Output the [x, y] coordinate of the center of the cell containing the given text.  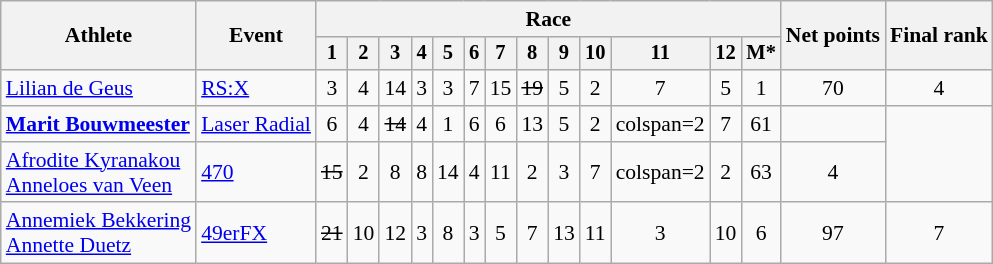
Laser Radial [256, 124]
RS:X [256, 88]
9 [564, 54]
M* [760, 54]
70 [833, 88]
21 [332, 234]
19 [532, 88]
Afrodite KyranakouAnneloes van Veen [98, 172]
Race [548, 19]
Marit Bouwmeester [98, 124]
97 [833, 234]
Net points [833, 36]
61 [760, 124]
Final rank [939, 36]
Athlete [98, 36]
470 [256, 172]
49erFX [256, 234]
Lilian de Geus [98, 88]
63 [760, 172]
Event [256, 36]
Annemiek BekkeringAnnette Duetz [98, 234]
